Output the (x, y) coordinate of the center of the cell containing the given text.  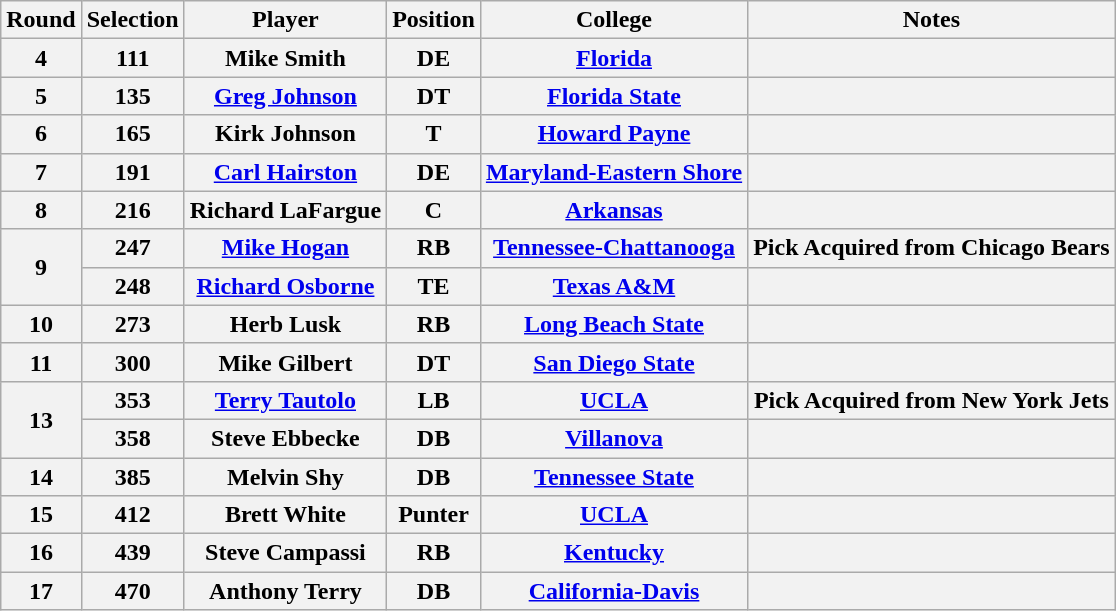
San Diego State (614, 362)
Florida State (614, 96)
13 (41, 419)
16 (41, 553)
412 (132, 515)
Arkansas (614, 210)
Mike Hogan (285, 248)
Terry Tautolo (285, 400)
Villanova (614, 438)
Pick Acquired from Chicago Bears (932, 248)
439 (132, 553)
Player (285, 20)
Tennessee State (614, 477)
4 (41, 58)
Richard Osborne (285, 286)
Long Beach State (614, 324)
6 (41, 134)
273 (132, 324)
165 (132, 134)
Mike Gilbert (285, 362)
11 (41, 362)
358 (132, 438)
15 (41, 515)
9 (41, 267)
248 (132, 286)
111 (132, 58)
College (614, 20)
8 (41, 210)
385 (132, 477)
Notes (932, 20)
Mike Smith (285, 58)
Round (41, 20)
C (434, 210)
Greg Johnson (285, 96)
Herb Lusk (285, 324)
Brett White (285, 515)
135 (132, 96)
14 (41, 477)
Position (434, 20)
LB (434, 400)
353 (132, 400)
T (434, 134)
216 (132, 210)
Richard LaFargue (285, 210)
Melvin Shy (285, 477)
Pick Acquired from New York Jets (932, 400)
Carl Hairston (285, 172)
5 (41, 96)
Selection (132, 20)
Florida (614, 58)
10 (41, 324)
470 (132, 591)
247 (132, 248)
Punter (434, 515)
Tennessee-Chattanooga (614, 248)
Kirk Johnson (285, 134)
Maryland-Eastern Shore (614, 172)
7 (41, 172)
California-Davis (614, 591)
Kentucky (614, 553)
Steve Ebbecke (285, 438)
300 (132, 362)
191 (132, 172)
17 (41, 591)
Texas A&M (614, 286)
Anthony Terry (285, 591)
Steve Campassi (285, 553)
Howard Payne (614, 134)
TE (434, 286)
